Identify which cell holds the provided text, then report its [X, Y] central coordinate. 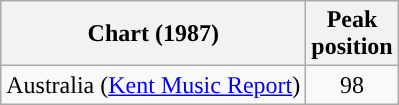
Peak position [352, 34]
Australia (Kent Music Report) [154, 85]
Chart (1987) [154, 34]
98 [352, 85]
